Locate the cell with the specified text and output its [X, Y] center coordinate. 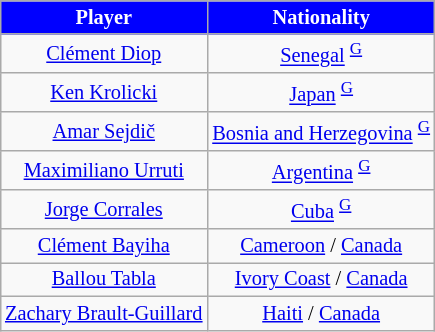
Nationality [321, 17]
Cameroon / Canada [321, 246]
Cuba G [321, 210]
Clément Diop [104, 54]
Zachary Brault-Guillard [104, 313]
Clément Bayiha [104, 246]
Ken Krolicki [104, 92]
Maximiliano Urruti [104, 170]
Argentina G [321, 170]
Ballou Tabla [104, 279]
Ivory Coast / Canada [321, 279]
Jorge Corrales [104, 210]
Bosnia and Herzegovina G [321, 132]
Player [104, 17]
Haiti / Canada [321, 313]
Amar Sejdič [104, 132]
Senegal G [321, 54]
Japan G [321, 92]
